Identify which cell holds the provided text, then report its (x, y) central coordinate. 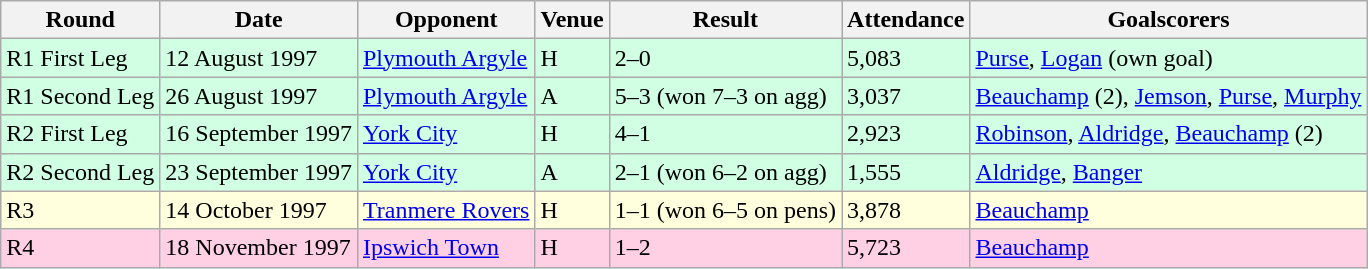
R1 First Leg (80, 58)
Beauchamp (2), Jemson, Purse, Murphy (1168, 96)
18 November 1997 (259, 248)
R2 First Leg (80, 134)
5–3 (won 7–3 on agg) (725, 96)
R1 Second Leg (80, 96)
16 September 1997 (259, 134)
Goalscorers (1168, 20)
Round (80, 20)
2–1 (won 6–2 on agg) (725, 172)
1–2 (725, 248)
R4 (80, 248)
Ipswich Town (446, 248)
2,923 (906, 134)
R2 Second Leg (80, 172)
2–0 (725, 58)
Attendance (906, 20)
4–1 (725, 134)
3,878 (906, 210)
14 October 1997 (259, 210)
12 August 1997 (259, 58)
Aldridge, Banger (1168, 172)
1–1 (won 6–5 on pens) (725, 210)
23 September 1997 (259, 172)
1,555 (906, 172)
Venue (572, 20)
5,083 (906, 58)
3,037 (906, 96)
Robinson, Aldridge, Beauchamp (2) (1168, 134)
Purse, Logan (own goal) (1168, 58)
Tranmere Rovers (446, 210)
Result (725, 20)
Opponent (446, 20)
Date (259, 20)
26 August 1997 (259, 96)
R3 (80, 210)
5,723 (906, 248)
